From the cell containing the given text, extract its center point as (X, Y) coordinate. 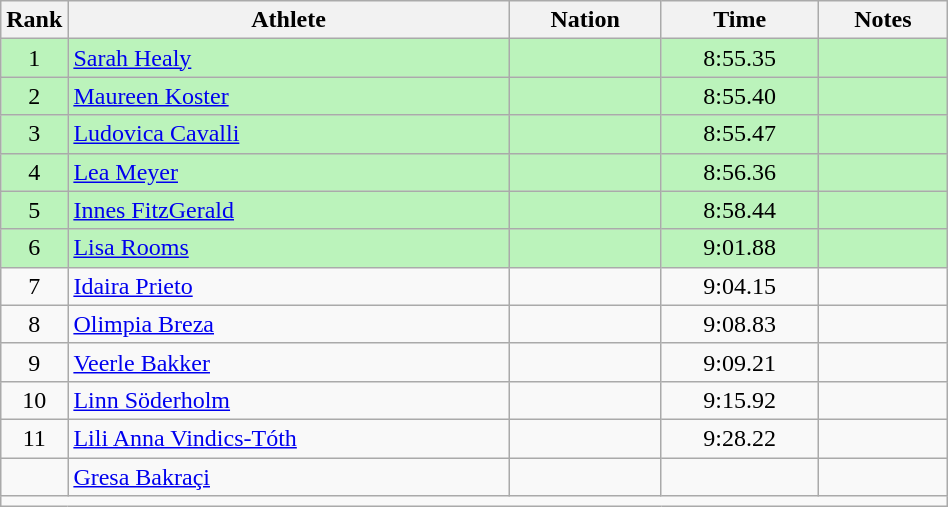
2 (34, 96)
8:55.40 (740, 96)
Notes (882, 20)
3 (34, 134)
1 (34, 58)
10 (34, 400)
Nation (584, 20)
Ludovica Cavalli (289, 134)
9:01.88 (740, 248)
Lea Meyer (289, 172)
Athlete (289, 20)
Gresa Bakraçi (289, 477)
Idaira Prieto (289, 286)
8:58.44 (740, 210)
9:08.83 (740, 324)
9:09.21 (740, 362)
7 (34, 286)
Innes FitzGerald (289, 210)
Linn Söderholm (289, 400)
Lili Anna Vindics-Tóth (289, 438)
9:15.92 (740, 400)
4 (34, 172)
Lisa Rooms (289, 248)
Time (740, 20)
11 (34, 438)
8:56.36 (740, 172)
9 (34, 362)
6 (34, 248)
Olimpia Breza (289, 324)
Rank (34, 20)
Veerle Bakker (289, 362)
9:04.15 (740, 286)
8:55.35 (740, 58)
Maureen Koster (289, 96)
8:55.47 (740, 134)
Sarah Healy (289, 58)
8 (34, 324)
9:28.22 (740, 438)
5 (34, 210)
